Capture the cell that displays the provided text and extract its [X, Y] central coordinate. 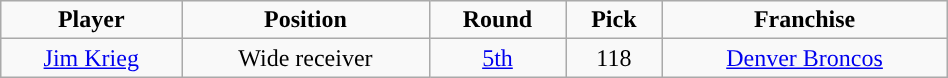
Franchise [804, 20]
Position [306, 20]
Wide receiver [306, 58]
Round [498, 20]
Jim Krieg [92, 58]
118 [614, 58]
5th [498, 58]
Pick [614, 20]
Player [92, 20]
Denver Broncos [804, 58]
